Pinpoint the cell where the given text exists, returning its [X, Y] midpoint coordinate. 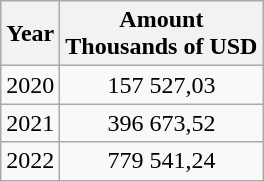
396 673,52 [162, 123]
2020 [30, 85]
779 541,24 [162, 161]
157 527,03 [162, 85]
2021 [30, 123]
2022 [30, 161]
AmountThousands of USD [162, 34]
Year [30, 34]
